Find where the given text appears and provide that cell's center as (x, y) coordinate. 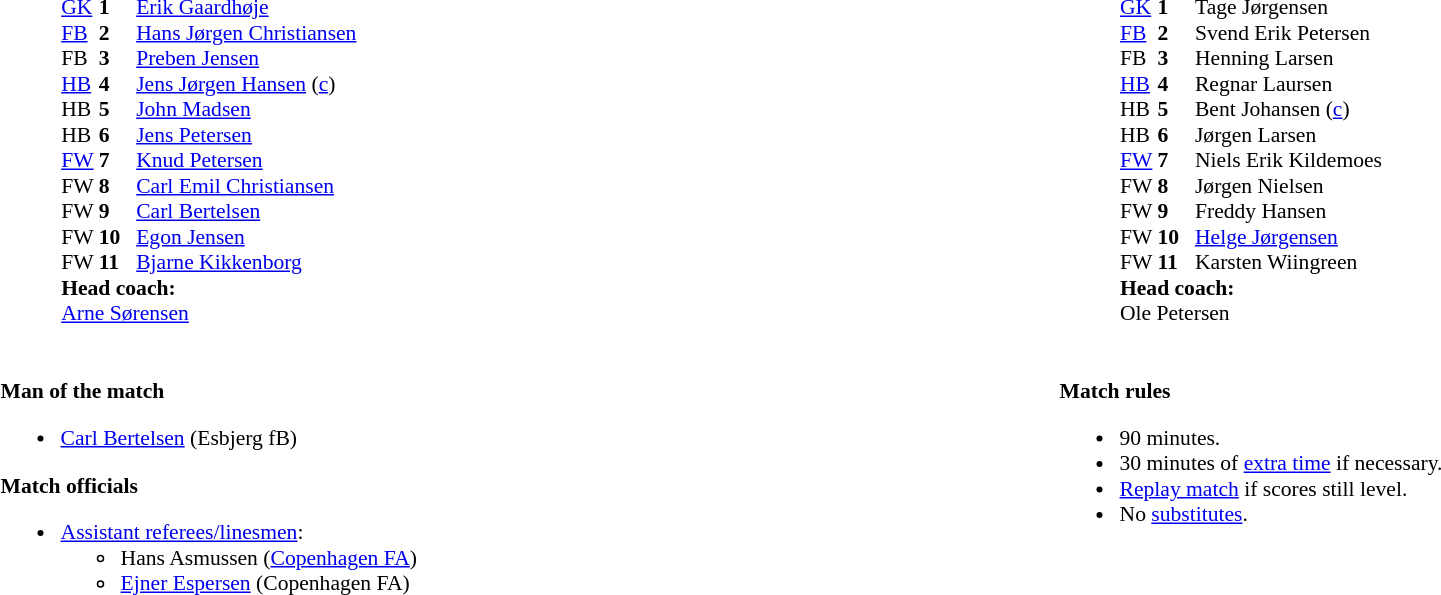
Knud Petersen (246, 161)
Jørgen Nielsen (1288, 186)
Karsten Wiingreen (1288, 263)
Preben Jensen (246, 59)
Niels Erik Kildemoes (1288, 161)
Regnar Laursen (1288, 84)
Bent Johansen (c) (1288, 109)
Svend Erik Petersen (1288, 33)
Ole Petersen (1251, 313)
Carl Emil Christiansen (246, 186)
John Madsen (246, 109)
Henning Larsen (1288, 59)
Carl Bertelsen (246, 211)
Arne Sørensen (208, 313)
Bjarne Kikkenborg (246, 263)
Jens Jørgen Hansen (c) (246, 84)
Hans Jørgen Christiansen (246, 33)
Jens Petersen (246, 135)
Freddy Hansen (1288, 211)
Jørgen Larsen (1288, 135)
Egon Jensen (246, 237)
Helge Jørgensen (1288, 237)
